Locate the cell with the specified text and output its [X, Y] center coordinate. 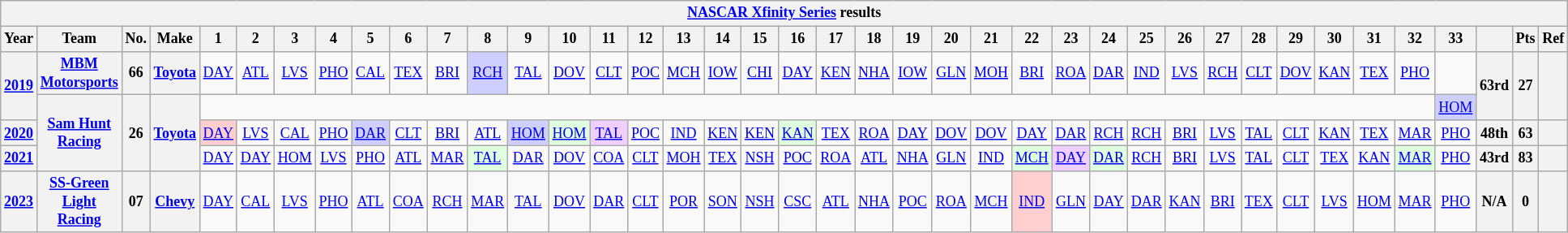
MBM Motorsports [79, 73]
SON [723, 201]
SS-Green Light Racing [79, 201]
63 [1525, 133]
15 [760, 39]
32 [1415, 39]
Chevy [175, 201]
43rd [1494, 157]
2023 [19, 201]
NASCAR Xfinity Series results [784, 13]
28 [1259, 39]
33 [1455, 39]
N/A [1494, 201]
17 [836, 39]
63rd [1494, 86]
Ref [1553, 39]
5 [371, 39]
CHI [760, 73]
2021 [19, 157]
21 [992, 39]
2 [255, 39]
29 [1296, 39]
14 [723, 39]
16 [797, 39]
20 [951, 39]
6 [408, 39]
11 [609, 39]
19 [912, 39]
1 [218, 39]
0 [1525, 201]
22 [1032, 39]
3 [295, 39]
2020 [19, 133]
No. [136, 39]
4 [334, 39]
9 [528, 39]
18 [874, 39]
10 [569, 39]
83 [1525, 157]
30 [1335, 39]
23 [1071, 39]
66 [136, 73]
25 [1146, 39]
POR [684, 201]
Year [19, 39]
24 [1109, 39]
48th [1494, 133]
CSC [797, 201]
2019 [19, 86]
Sam Hunt Racing [79, 133]
31 [1374, 39]
7 [447, 39]
07 [136, 201]
12 [646, 39]
13 [684, 39]
8 [488, 39]
Make [175, 39]
Team [79, 39]
Pts [1525, 39]
